Scan for the cell matching the given text and deliver its (x, y) coordinate at center. 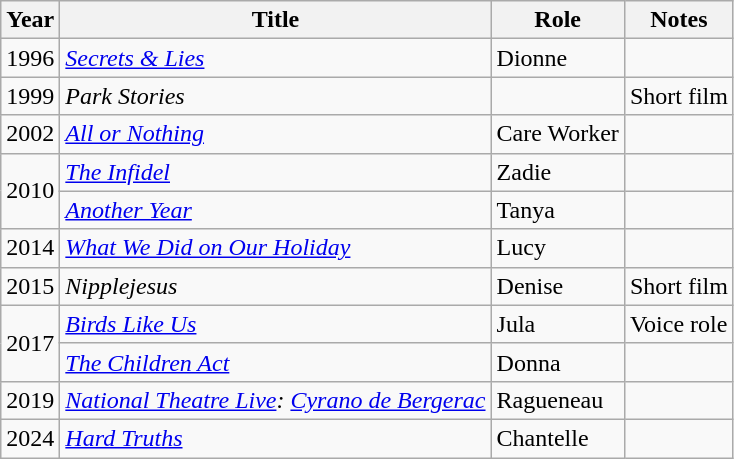
Birds Like Us (276, 324)
Voice role (678, 324)
2014 (30, 248)
Notes (678, 20)
Nipplejesus (276, 286)
2010 (30, 191)
2002 (30, 134)
Dionne (558, 58)
2019 (30, 400)
Another Year (276, 210)
The Children Act (276, 362)
Year (30, 20)
Title (276, 20)
1996 (30, 58)
Ragueneau (558, 400)
Lucy (558, 248)
All or Nothing (276, 134)
What We Did on Our Holiday (276, 248)
Denise (558, 286)
Secrets & Lies (276, 58)
2024 (30, 438)
Zadie (558, 172)
1999 (30, 96)
Park Stories (276, 96)
Role (558, 20)
2015 (30, 286)
Donna (558, 362)
National Theatre Live: Cyrano de Bergerac (276, 400)
Hard Truths (276, 438)
The Infidel (276, 172)
Care Worker (558, 134)
2017 (30, 343)
Chantelle (558, 438)
Tanya (558, 210)
Jula (558, 324)
